Return the [X, Y] coordinate for the center point of the cell that contains the specified text.  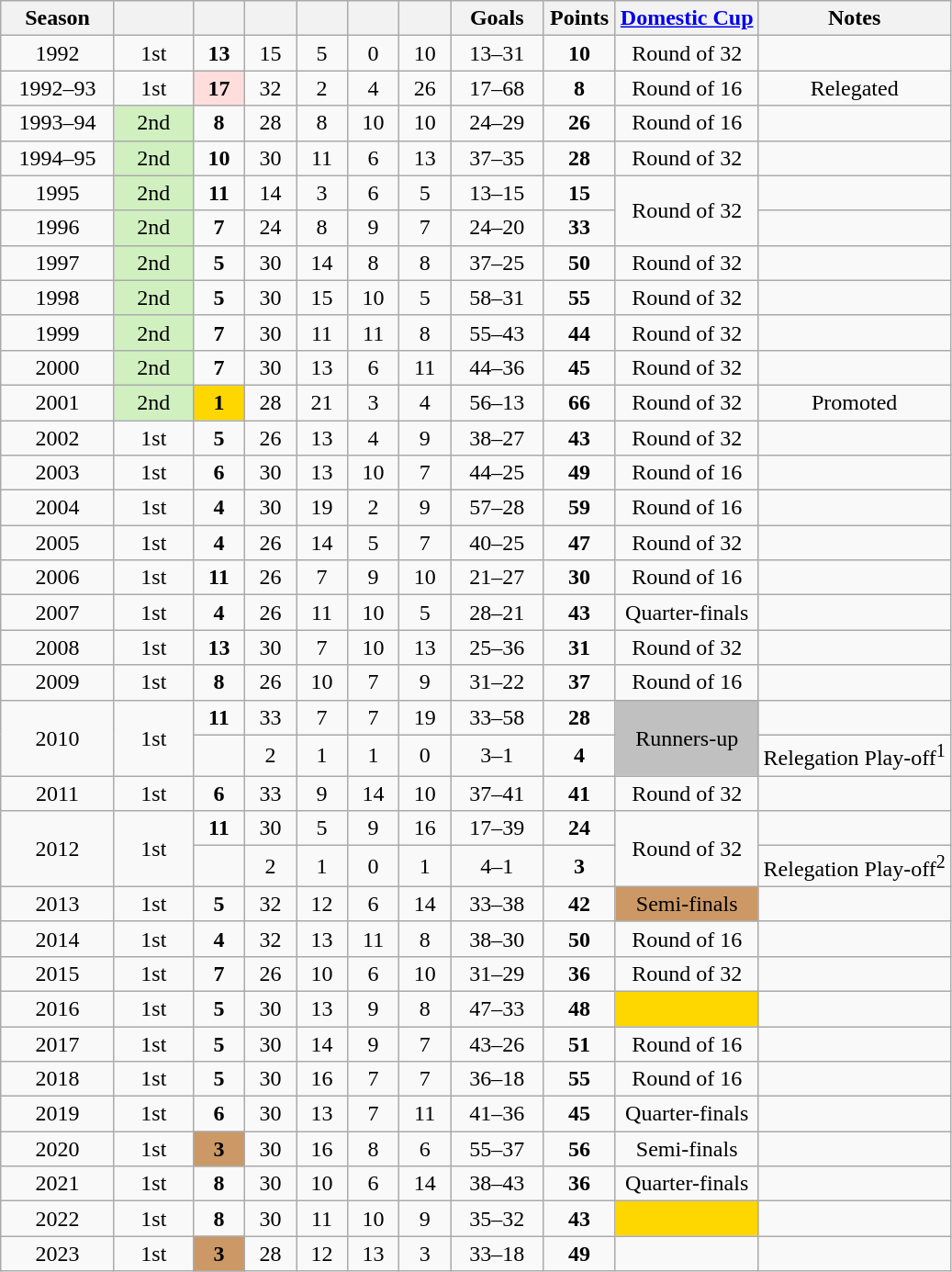
55–43 [498, 332]
Runners-up [687, 738]
58–31 [498, 298]
56–13 [498, 402]
1994–95 [58, 158]
36–18 [498, 1079]
48 [580, 1008]
Relegation Play-off1 [854, 755]
13–15 [498, 193]
21–27 [498, 578]
2021 [58, 1184]
38–27 [498, 438]
40–25 [498, 543]
51 [580, 1044]
47 [580, 543]
2019 [58, 1114]
37–41 [498, 794]
13–31 [498, 53]
56 [580, 1149]
2012 [58, 849]
28–21 [498, 613]
2000 [58, 367]
57–28 [498, 508]
33–38 [498, 904]
4–1 [498, 867]
17 [218, 88]
37 [580, 682]
21 [321, 402]
2020 [58, 1149]
1996 [58, 228]
2017 [58, 1044]
43–26 [498, 1044]
1995 [58, 193]
2023 [58, 1254]
44–25 [498, 473]
31 [580, 647]
1997 [58, 263]
2011 [58, 794]
2006 [58, 578]
2009 [58, 682]
33–58 [498, 717]
37–25 [498, 263]
2001 [58, 402]
Points [580, 18]
3–1 [498, 755]
Promoted [854, 402]
55–37 [498, 1149]
Relegation Play-off2 [854, 867]
59 [580, 508]
Relegated [854, 88]
2013 [58, 904]
33–18 [498, 1254]
38–30 [498, 939]
2022 [58, 1219]
2018 [58, 1079]
31–29 [498, 974]
1992–93 [58, 88]
37–35 [498, 158]
42 [580, 904]
44–36 [498, 367]
1998 [58, 298]
24–20 [498, 228]
2015 [58, 974]
44 [580, 332]
2002 [58, 438]
25–36 [498, 647]
Notes [854, 18]
2007 [58, 613]
2008 [58, 647]
41–36 [498, 1114]
Domestic Cup [687, 18]
2003 [58, 473]
31–22 [498, 682]
2016 [58, 1008]
24–29 [498, 123]
Season [58, 18]
41 [580, 794]
2005 [58, 543]
47–33 [498, 1008]
2004 [58, 508]
2010 [58, 738]
1992 [58, 53]
35–32 [498, 1219]
17–39 [498, 828]
1999 [58, 332]
66 [580, 402]
17–68 [498, 88]
38–43 [498, 1184]
2014 [58, 939]
Goals [498, 18]
1993–94 [58, 123]
